Provide the (X, Y) coordinate of the cell's center where the given text is located.  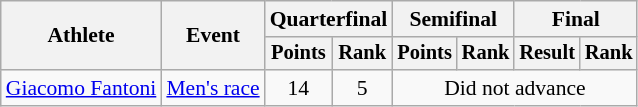
14 (298, 88)
Semifinal (453, 19)
Quarterfinal (329, 19)
Men's race (212, 88)
Event (212, 36)
Athlete (82, 36)
Result (547, 54)
Final (576, 19)
5 (362, 88)
Did not advance (514, 88)
Giacomo Fantoni (82, 88)
